Return the [X, Y] coordinate for the center point of the cell that contains the specified text.  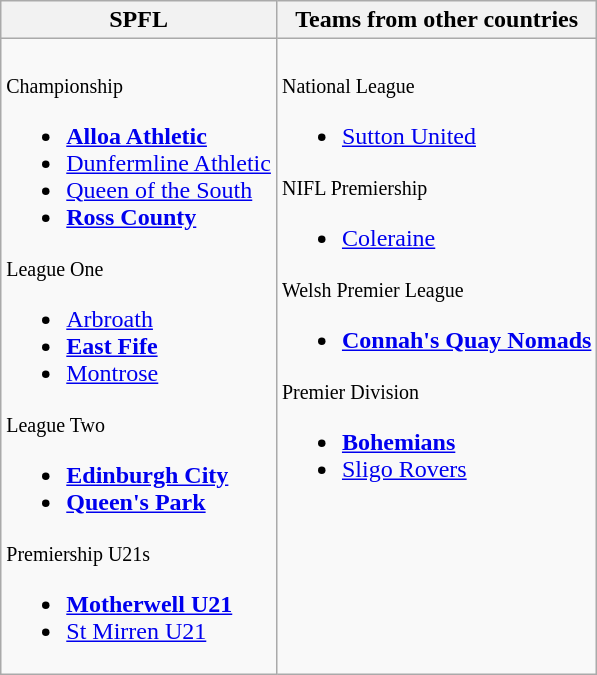
SPFL [139, 20]
Teams from other countries [436, 20]
National LeagueSutton United NIFL PremiershipColeraine Welsh Premier LeagueConnah's Quay Nomads Premier DivisionBohemiansSligo Rovers [436, 356]
